Detect which cell encompasses the target text, then output its [X, Y] center coordinate. 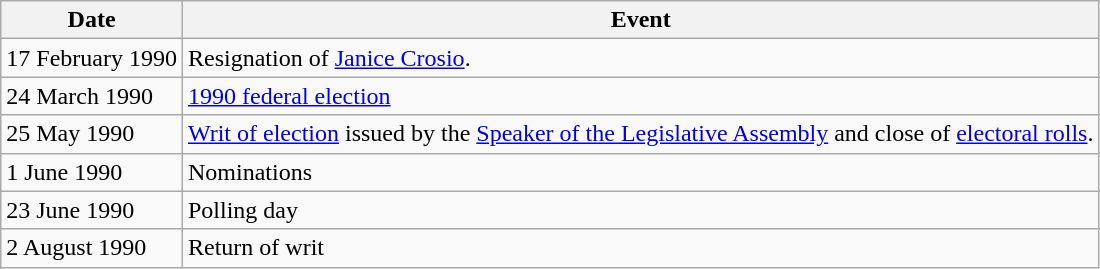
Event [640, 20]
23 June 1990 [92, 210]
Resignation of Janice Crosio. [640, 58]
17 February 1990 [92, 58]
2 August 1990 [92, 248]
Date [92, 20]
25 May 1990 [92, 134]
1 June 1990 [92, 172]
Polling day [640, 210]
Writ of election issued by the Speaker of the Legislative Assembly and close of electoral rolls. [640, 134]
24 March 1990 [92, 96]
1990 federal election [640, 96]
Return of writ [640, 248]
Nominations [640, 172]
